Extract the (x, y) coordinate from the center of the cell holding the provided text.  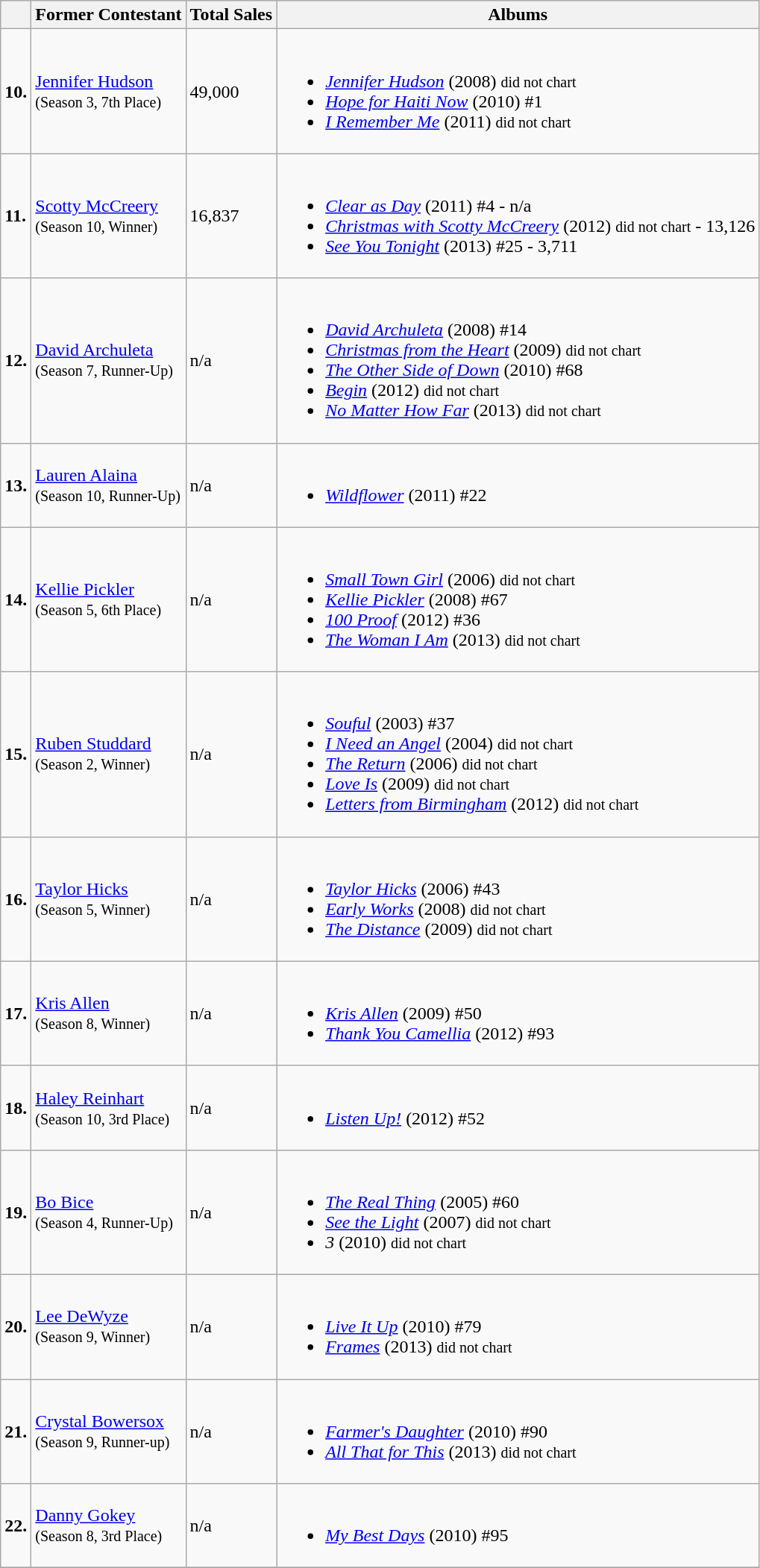
Farmer's Daughter (2010) #90All That for This (2013) did not chart (518, 1432)
49,000 (231, 91)
Kris Allen (2009) #50Thank You Camellia (2012) #93 (518, 1013)
Total Sales (231, 15)
20. (16, 1326)
Clear as Day (2011) #4 - n/aChristmas with Scotty McCreery (2012) did not chart - 13,126See You Tonight (2013) #25 - 3,711 (518, 216)
14. (16, 599)
22. (16, 1526)
Lauren Alaina (Season 10, Runner-Up) (109, 485)
My Best Days (2010) #95 (518, 1526)
Taylor Hicks (Season 5, Winner) (109, 899)
16. (16, 899)
Haley Reinhart (Season 10, 3rd Place) (109, 1108)
David Archuleta (Season 7, Runner-Up) (109, 361)
15. (16, 755)
10. (16, 91)
Kris Allen (Season 8, Winner) (109, 1013)
16,837 (231, 216)
Wildflower (2011) #22 (518, 485)
Live It Up (2010) #79Frames (2013) did not chart (518, 1326)
18. (16, 1108)
13. (16, 485)
The Real Thing (2005) #60See the Light (2007) did not chart3 (2010) did not chart (518, 1212)
Small Town Girl (2006) did not chartKellie Pickler (2008) #67100 Proof (2012) #36The Woman I Am (2013) did not chart (518, 599)
Lee DeWyze (Season 9, Winner) (109, 1326)
Kellie Pickler (Season 5, 6th Place) (109, 599)
Listen Up! (2012) #52 (518, 1108)
Jennifer Hudson (Season 3, 7th Place) (109, 91)
19. (16, 1212)
Bo Bice (Season 4, Runner-Up) (109, 1212)
Taylor Hicks (2006) #43Early Works (2008) did not chartThe Distance (2009) did not chart (518, 899)
Albums (518, 15)
Danny Gokey (Season 8, 3rd Place) (109, 1526)
Jennifer Hudson (2008) did not chartHope for Haiti Now (2010) #1I Remember Me (2011) did not chart (518, 91)
12. (16, 361)
Former Contestant (109, 15)
17. (16, 1013)
Scotty McCreery (Season 10, Winner) (109, 216)
11. (16, 216)
Crystal Bowersox (Season 9, Runner-up) (109, 1432)
Ruben Studdard (Season 2, Winner) (109, 755)
21. (16, 1432)
